Determine the [X, Y] coordinate at the center of the cell enclosing the given text.  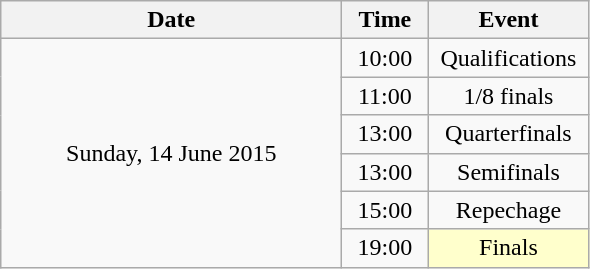
Sunday, 14 June 2015 [172, 153]
Time [385, 20]
1/8 finals [508, 96]
11:00 [385, 96]
Semifinals [508, 172]
19:00 [385, 248]
Qualifications [508, 58]
Finals [508, 248]
Quarterfinals [508, 134]
15:00 [385, 210]
Date [172, 20]
Event [508, 20]
10:00 [385, 58]
Repechage [508, 210]
